Return [X, Y] of the center of cell containing provided text 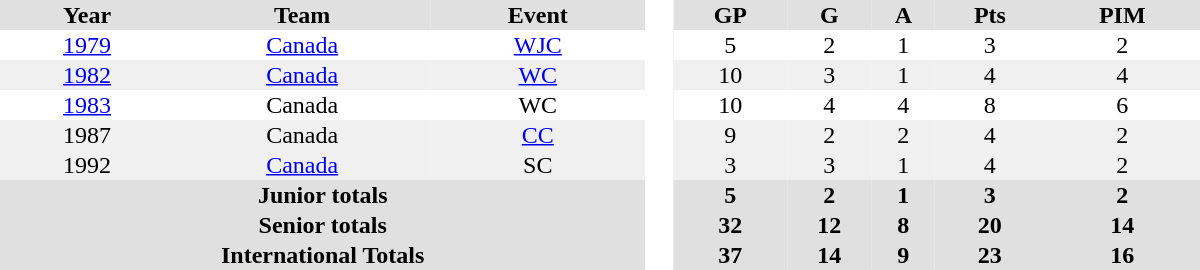
G [829, 15]
1983 [87, 105]
23 [990, 255]
SC [538, 165]
GP [731, 15]
WJC [538, 45]
International Totals [322, 255]
CC [538, 135]
32 [731, 225]
Pts [990, 15]
Year [87, 15]
1982 [87, 75]
Senior totals [322, 225]
12 [829, 225]
1979 [87, 45]
6 [1122, 105]
16 [1122, 255]
Junior totals [322, 195]
20 [990, 225]
Team [302, 15]
1987 [87, 135]
A [904, 15]
PIM [1122, 15]
Event [538, 15]
1992 [87, 165]
37 [731, 255]
